Locate the cell with the specified text and output its [x, y] center coordinate. 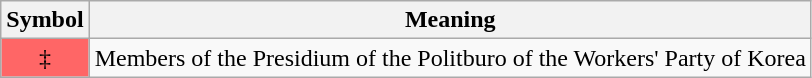
‡ [45, 58]
Meaning [450, 20]
Members of the Presidium of the Politburo of the Workers' Party of Korea [450, 58]
Symbol [45, 20]
